For the text-containing cell, return its midpoint in [x, y] coordinate format. 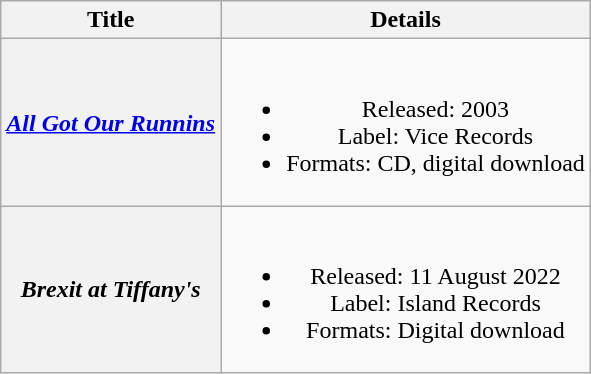
Details [406, 20]
Title [111, 20]
Released: 2003Label: Vice RecordsFormats: CD, digital download [406, 122]
All Got Our Runnins [111, 122]
Released: 11 August 2022Label: Island RecordsFormats: Digital download [406, 290]
Brexit at Tiffany's [111, 290]
